Provide the [X, Y] coordinate of the cell's center where the given text is located.  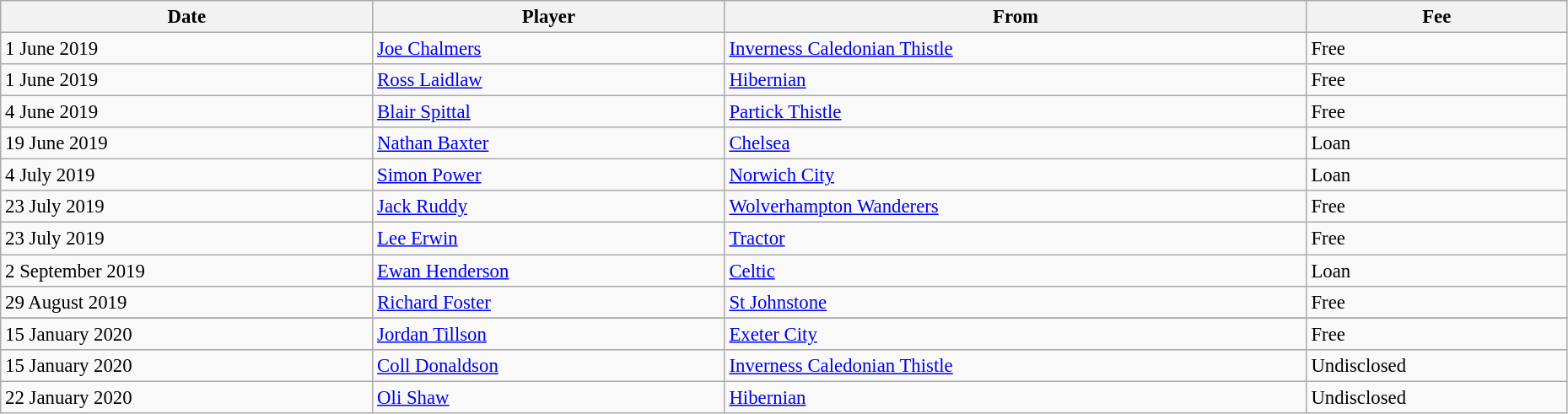
Richard Foster [548, 302]
Chelsea [1016, 143]
St Johnstone [1016, 302]
Celtic [1016, 271]
Ewan Henderson [548, 271]
19 June 2019 [187, 143]
22 January 2020 [187, 397]
4 July 2019 [187, 175]
Nathan Baxter [548, 143]
Simon Power [548, 175]
Tractor [1016, 239]
Ross Laidlaw [548, 80]
Lee Erwin [548, 239]
Coll Donaldson [548, 365]
29 August 2019 [187, 302]
Jack Ruddy [548, 207]
Fee [1436, 17]
Partick Thistle [1016, 112]
Exeter City [1016, 334]
Player [548, 17]
Date [187, 17]
4 June 2019 [187, 112]
Jordan Tillson [548, 334]
Wolverhampton Wanderers [1016, 207]
Joe Chalmers [548, 49]
From [1016, 17]
Norwich City [1016, 175]
2 September 2019 [187, 271]
Oli Shaw [548, 397]
Blair Spittal [548, 112]
